Scan for the cell matching the given text and deliver its (x, y) coordinate at center. 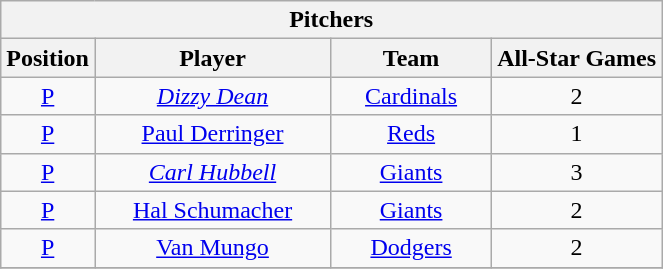
Carl Hubbell (212, 172)
Cardinals (412, 96)
Player (212, 58)
Hal Schumacher (212, 210)
Position (48, 58)
Reds (412, 134)
Van Mungo (212, 248)
Pitchers (332, 20)
Team (412, 58)
Dodgers (412, 248)
All-Star Games (577, 58)
3 (577, 172)
1 (577, 134)
Paul Derringer (212, 134)
Dizzy Dean (212, 96)
